Determine the (X, Y) coordinate at the center of the cell enclosing the given text.  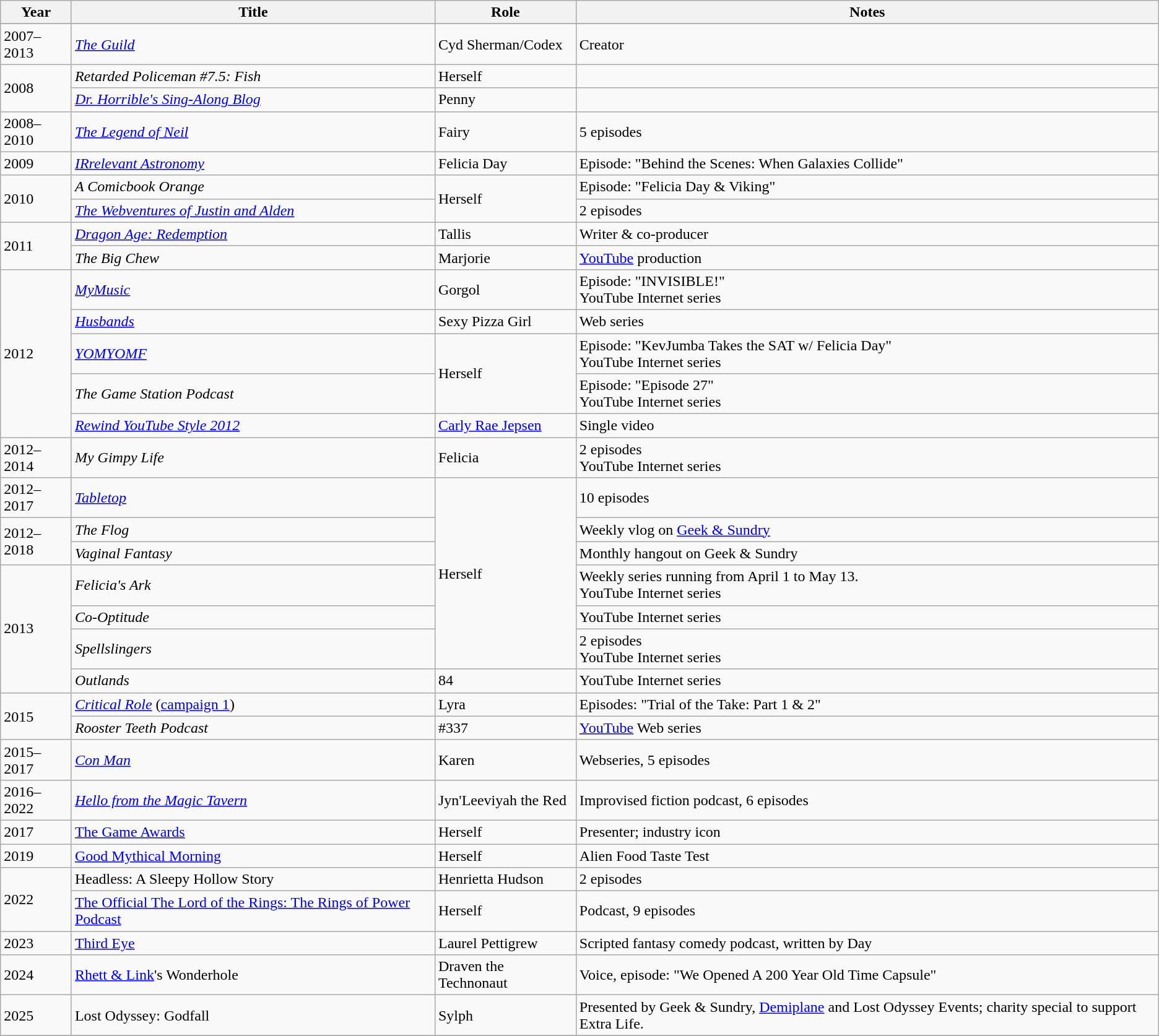
2008 (36, 88)
The Game Station Podcast (253, 394)
2015 (36, 716)
2022 (36, 900)
Jyn'Leeviyah the Red (505, 800)
Episodes: "Trial of the Take: Part 1 & 2" (867, 704)
Lyra (505, 704)
Scripted fantasy comedy podcast, written by Day (867, 943)
Tabletop (253, 498)
YOMYOMF (253, 353)
Vaginal Fantasy (253, 553)
Webseries, 5 episodes (867, 760)
2009 (36, 163)
The Flog (253, 530)
Sylph (505, 1015)
Role (505, 12)
5 episodes (867, 131)
Episode: "Behind the Scenes: When Galaxies Collide" (867, 163)
Spellslingers (253, 649)
MyMusic (253, 290)
2013 (36, 629)
Rhett & Link's Wonderhole (253, 975)
Henrietta Hudson (505, 879)
Good Mythical Morning (253, 856)
Web series (867, 321)
Dragon Age: Redemption (253, 234)
Felicia (505, 458)
2023 (36, 943)
Sexy Pizza Girl (505, 321)
The Big Chew (253, 257)
Draven the Technonaut (505, 975)
My Gimpy Life (253, 458)
2012 (36, 353)
2019 (36, 856)
2012–2014 (36, 458)
Episode: "INVISIBLE!"YouTube Internet series (867, 290)
Headless: A Sleepy Hollow Story (253, 879)
Con Man (253, 760)
The Game Awards (253, 832)
10 episodes (867, 498)
Laurel Pettigrew (505, 943)
Fairy (505, 131)
Tallis (505, 234)
YouTube production (867, 257)
Felicia Day (505, 163)
2016–2022 (36, 800)
Hello from the Magic Tavern (253, 800)
Felicia's Ark (253, 585)
Notes (867, 12)
Husbands (253, 321)
Cyd Sherman/Codex (505, 45)
Title (253, 12)
Single video (867, 426)
Rooster Teeth Podcast (253, 728)
Year (36, 12)
Creator (867, 45)
Carly Rae Jepsen (505, 426)
2008–2010 (36, 131)
2017 (36, 832)
Retarded Policeman #7.5: Fish (253, 76)
2015–2017 (36, 760)
The Official The Lord of the Rings: The Rings of Power Podcast (253, 911)
2025 (36, 1015)
Lost Odyssey: Godfall (253, 1015)
Podcast, 9 episodes (867, 911)
Episode: "Felicia Day & Viking" (867, 187)
Monthly hangout on Geek & Sundry (867, 553)
The Legend of Neil (253, 131)
Co-Optitude (253, 617)
Dr. Horrible's Sing-Along Blog (253, 100)
A Comicbook Orange (253, 187)
Weekly vlog on Geek & Sundry (867, 530)
2024 (36, 975)
Karen (505, 760)
Writer & co-producer (867, 234)
Rewind YouTube Style 2012 (253, 426)
Alien Food Taste Test (867, 856)
2011 (36, 246)
2012–2017 (36, 498)
Improvised fiction podcast, 6 episodes (867, 800)
2010 (36, 199)
Gorgol (505, 290)
IRrelevant Astronomy (253, 163)
Presented by Geek & Sundry, Demiplane and Lost Odyssey Events; charity special to support Extra Life. (867, 1015)
2007–2013 (36, 45)
The Guild (253, 45)
Outlands (253, 681)
Episode: "KevJumba Takes the SAT w/ Felicia Day"YouTube Internet series (867, 353)
#337 (505, 728)
Weekly series running from April 1 to May 13.YouTube Internet series (867, 585)
Voice, episode: "We Opened A 200 Year Old Time Capsule" (867, 975)
Presenter; industry icon (867, 832)
The Webventures of Justin and Alden (253, 210)
YouTube Web series (867, 728)
Marjorie (505, 257)
Critical Role (campaign 1) (253, 704)
2012–2018 (36, 542)
Episode: "Episode 27"YouTube Internet series (867, 394)
Third Eye (253, 943)
Penny (505, 100)
84 (505, 681)
